Identify which cell holds the provided text, then report its [X, Y] central coordinate. 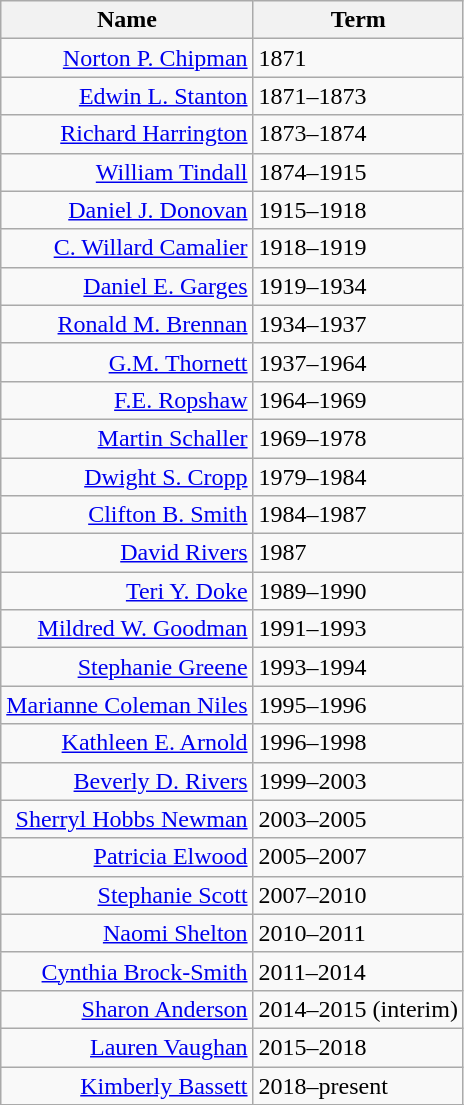
1993–1994 [358, 667]
2007–2010 [358, 895]
G.M. Thornett [127, 362]
1969–1978 [358, 438]
Beverly D. Rivers [127, 781]
1979–1984 [358, 477]
1873–1874 [358, 134]
Patricia Elwood [127, 857]
1871 [358, 58]
2003–2005 [358, 819]
1999–2003 [358, 781]
1989–1990 [358, 591]
Marianne Coleman Niles [127, 705]
Name [127, 20]
Daniel J. Donovan [127, 210]
Richard Harrington [127, 134]
Clifton B. Smith [127, 515]
David Rivers [127, 553]
Edwin L. Stanton [127, 96]
Mildred W. Goodman [127, 629]
Daniel E. Garges [127, 286]
Martin Schaller [127, 438]
1871–1873 [358, 96]
Sharon Anderson [127, 1009]
2014–2015 (interim) [358, 1009]
Term [358, 20]
Sherryl Hobbs Newman [127, 819]
1874–1915 [358, 172]
2011–2014 [358, 971]
Naomi Shelton [127, 933]
1987 [358, 553]
Stephanie Scott [127, 895]
2005–2007 [358, 857]
1918–1919 [358, 248]
F.E. Ropshaw [127, 400]
Lauren Vaughan [127, 1047]
Kathleen E. Arnold [127, 743]
Norton P. Chipman [127, 58]
1964–1969 [358, 400]
Kimberly Bassett [127, 1085]
Cynthia Brock-Smith [127, 971]
Dwight S. Cropp [127, 477]
Teri Y. Doke [127, 591]
C. Willard Camalier [127, 248]
2015–2018 [358, 1047]
1991–1993 [358, 629]
1996–1998 [358, 743]
2018–present [358, 1085]
1995–1996 [358, 705]
1919–1934 [358, 286]
2010–2011 [358, 933]
1984–1987 [358, 515]
1937–1964 [358, 362]
Ronald M. Brennan [127, 324]
William Tindall [127, 172]
Stephanie Greene [127, 667]
1915–1918 [358, 210]
1934–1937 [358, 324]
